Search for the cell housing the specified text and yield its [X, Y] center coordinate. 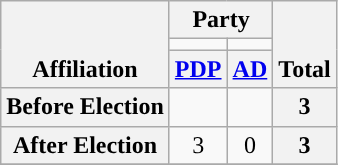
Party [220, 20]
AD [250, 69]
0 [250, 145]
PDP [198, 69]
After Election [86, 145]
Affiliation [86, 44]
Before Election [86, 107]
Total [305, 44]
